For the text-containing cell, return its midpoint in [x, y] coordinate format. 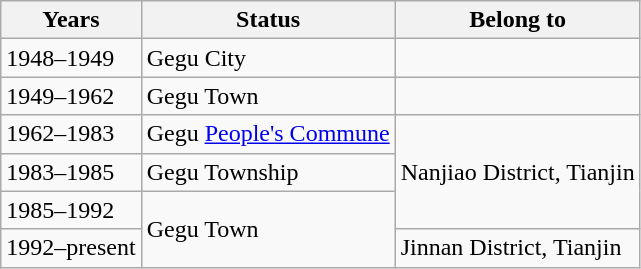
Gegu City [268, 58]
1962–1983 [71, 134]
1985–1992 [71, 210]
Years [71, 20]
Nanjiao District, Tianjin [518, 172]
Belong to [518, 20]
1992–present [71, 248]
1983–1985 [71, 172]
Gegu Township [268, 172]
1949–1962 [71, 96]
Jinnan District, Tianjin [518, 248]
1948–1949 [71, 58]
Gegu People's Commune [268, 134]
Status [268, 20]
